Determine the (x, y) coordinate at the center of the cell enclosing the given text.  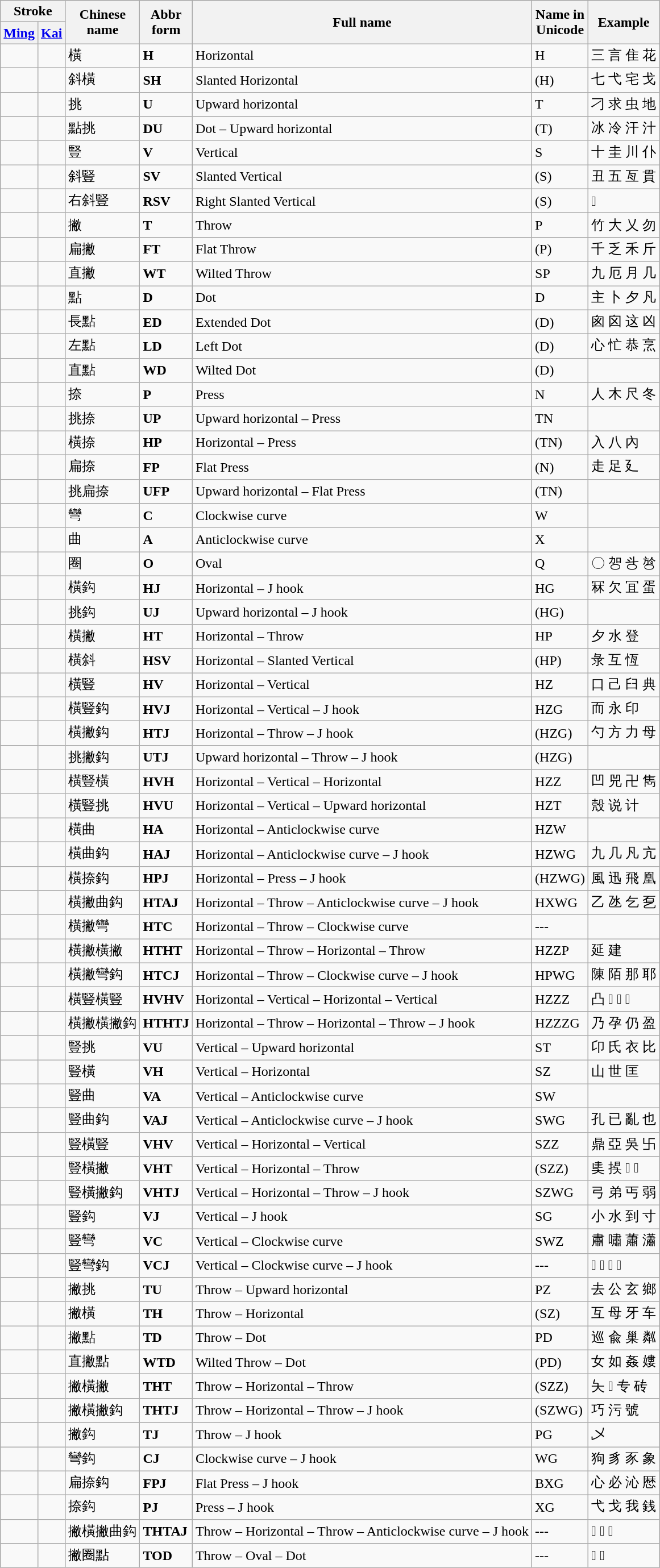
豎挑 (102, 1048)
HVHV (166, 999)
HZT (561, 806)
ST (561, 1048)
Flat Press – J hook (362, 1483)
去 公 玄 鄉 (624, 1290)
Vertical – Anticlockwise curve (362, 1096)
Horizontal – Throw – Horizontal – Throw (362, 951)
HZZ (561, 782)
HTHTJ (166, 1023)
Press – J hook (362, 1507)
長點 (102, 322)
VJ (166, 1217)
Throw – Horizontal – Throw – Anticlockwise curve – J hook (362, 1531)
Throw – Horizontal – Throw (362, 1387)
豎曲鈎 (102, 1121)
HPWG (561, 975)
豎曲 (102, 1096)
Upward horizontal – Press (362, 418)
三 言 隹 花 (624, 56)
WTD (166, 1362)
SP (561, 274)
挑 (102, 105)
Vertical (362, 152)
走 足 廴 (624, 467)
十 圭 川 仆 (624, 152)
曲 (102, 540)
A (166, 540)
九 几 凡 亢 (624, 854)
Horizontal – Vertical – Upward horizontal (362, 806)
𨙨 𨛜 𨞠 𨞰 (624, 1265)
SWZ (561, 1241)
豎鈎 (102, 1217)
Vertical – Horizontal (362, 1072)
UTJ (166, 757)
SV (166, 177)
扁撇 (102, 249)
彔 互 恆 (624, 660)
扁捺 (102, 467)
PJ (166, 1507)
Flat Throw (362, 249)
Flat Press (362, 467)
Example (624, 22)
HZZZG (561, 1023)
挑撇鈎 (102, 757)
直撇 (102, 274)
W (561, 516)
Wilted Dot (362, 371)
SH (166, 80)
丑 五 亙 貫 (624, 177)
𠙴 (624, 201)
Throw (362, 225)
口 己 臼 典 (624, 685)
Throw – Upward horizontal (362, 1290)
圈 (102, 564)
X (561, 540)
囪 囟 这 凶 (624, 322)
(HP) (561, 660)
入 八 內 (624, 443)
橫撇橫撇 (102, 951)
撇挑 (102, 1290)
SWG (561, 1121)
BXG (561, 1483)
冰 冷 汗 汁 (624, 128)
Horizontal – Throw (362, 637)
彎鈎 (102, 1459)
PD (561, 1338)
(T) (561, 128)
Vertical – Horizontal – Vertical (362, 1145)
橫 (102, 56)
Horizontal – Slanted Vertical (362, 660)
挑扁捺 (102, 491)
豎橫豎 (102, 1145)
S (561, 152)
Right Slanted Vertical (362, 201)
𡧑 𡆢 (624, 1556)
XG (561, 1507)
Vertical – Clockwise curve (362, 1241)
橫捺鈎 (102, 879)
Vertical – Horizontal – Throw – J hook (362, 1192)
SZ (561, 1072)
(P) (561, 249)
點 (102, 298)
WD (166, 371)
SG (561, 1217)
撇橫撇鈎 (102, 1411)
陳 陌 那 耶 (624, 975)
Upward horizontal – Throw – J hook (362, 757)
橫曲鈎 (102, 854)
撇點 (102, 1338)
Stroke (33, 11)
冧 欠 冝 蛋 (624, 588)
挑捺 (102, 418)
勺 方 力 母 (624, 733)
Vertical – J hook (362, 1217)
捺 (102, 394)
SZWG (561, 1192)
U (166, 105)
HZZP (561, 951)
Press (362, 394)
橫撇曲鈎 (102, 902)
〇 㔔 㪳 㫈 (624, 564)
小 水 到 寸 (624, 1217)
PG (561, 1434)
Throw – J hook (362, 1434)
(HG) (561, 613)
撇橫撇曲鈎 (102, 1531)
乃 孕 仍 盈 (624, 1023)
Horizontal – Throw – Clockwise curve (362, 926)
Horizontal – Anticlockwise curve – J hook (362, 854)
夕 水 登 (624, 637)
橫豎 (102, 685)
PZ (561, 1290)
山 世 匡 (624, 1072)
豎橫撇 (102, 1168)
扁捺鈎 (102, 1483)
Horizontal – Vertical (362, 685)
THTJ (166, 1411)
ED (166, 322)
HXWG (561, 902)
THTAJ (166, 1531)
心 忙 恭 烹 (624, 347)
HT (166, 637)
Slanted Vertical (362, 177)
TU (166, 1290)
VC (166, 1241)
HTHT (166, 951)
HZWG (561, 854)
撇鈎 (102, 1434)
HTJ (166, 733)
Upward horizontal – J hook (362, 613)
橫撇鈎 (102, 733)
UJ (166, 613)
Throw – Dot (362, 1338)
橫曲 (102, 830)
CJ (166, 1459)
橫撇 (102, 637)
Horizontal – Throw – Horizontal – Throw – J hook (362, 1023)
豎彎 (102, 1241)
右斜豎 (102, 201)
卬 氏 衣 比 (624, 1048)
SZZ (561, 1145)
VHT (166, 1168)
(PD) (561, 1362)
凹 兕 卍 雋 (624, 782)
UFP (166, 491)
刁 求 虫 地 (624, 105)
Anticlockwise curve (362, 540)
Wilted Throw – Dot (362, 1362)
豎橫撇鈎 (102, 1192)
Vertical – Anticlockwise curve – J hook (362, 1121)
VH (166, 1072)
VA (166, 1096)
Dot – Upward horizontal (362, 128)
心 必 沁 厯 (624, 1483)
Horizontal – Throw – Anticlockwise curve – J hook (362, 902)
Clockwise curve – J hook (362, 1459)
VHTJ (166, 1192)
HVU (166, 806)
(HZWG) (561, 879)
HZW (561, 830)
FPJ (166, 1483)
Kai (51, 33)
Horizontal – J hook (362, 588)
橫豎橫 (102, 782)
HZG (561, 709)
竹 大 乂 勿 (624, 225)
巧 污 號 (624, 1411)
Throw – Horizontal – Throw – J hook (362, 1411)
DU (166, 128)
Oval (362, 564)
夨 𠨮 专 砖 (624, 1387)
Upward horizontal – Flat Press (362, 491)
V (166, 152)
THT (166, 1387)
Clockwise curve (362, 516)
豎彎鈎 (102, 1265)
乄 (624, 1434)
Throw – Horizontal (362, 1314)
乙 氹 乞 乭 (624, 902)
(N) (561, 467)
TJ (166, 1434)
Full name (362, 22)
HTC (166, 926)
Slanted Horizontal (362, 80)
TOD (166, 1556)
𠃉 𦲳 𦴱 (624, 1531)
Vertical – Upward horizontal (362, 1048)
弓 弟 丐 弱 (624, 1192)
九 厄 月 几 (624, 274)
橫豎鈎 (102, 709)
Dot (362, 298)
奊 捑 𠱐 𧦮 (624, 1168)
撇 (102, 225)
狗 豸 豕 象 (624, 1459)
HTCJ (166, 975)
Chinesename (102, 22)
N (561, 394)
主 卜 夕 凡 (624, 298)
橫撇橫撇鈎 (102, 1023)
WG (561, 1459)
直撇點 (102, 1362)
(H) (561, 80)
斜橫 (102, 80)
而 永 印 (624, 709)
七 弋 宅 戈 (624, 80)
凸 𡸭 𠱂 𢫋 (624, 999)
弋 戈 我 銭 (624, 1507)
C (166, 516)
HJ (166, 588)
FP (166, 467)
左點 (102, 347)
巡 兪 巢 粼 (624, 1338)
FT (166, 249)
千 乏 禾 斤 (624, 249)
延 建 (624, 951)
Throw – Oval – Dot (362, 1556)
Horizontal – Press (362, 443)
點挑 (102, 128)
HA (166, 830)
橫撇彎 (102, 926)
SW (561, 1096)
孔 已 亂 也 (624, 1121)
肅 嘯 蕭 瀟 (624, 1241)
RSV (166, 201)
Horizontal – Anticlockwise curve (362, 830)
Name inUnicode (561, 22)
TN (561, 418)
捺鈎 (102, 1507)
豎橫 (102, 1072)
VU (166, 1048)
Horizontal – Vertical – Horizontal (362, 782)
VHV (166, 1145)
(SZ) (561, 1314)
挑鈎 (102, 613)
彎 (102, 516)
Wilted Throw (362, 274)
Q (561, 564)
Horizontal – Throw – J hook (362, 733)
Upward horizontal (362, 105)
LD (166, 347)
Left Dot (362, 347)
Horizontal (362, 56)
殼 说 计 (624, 806)
HV (166, 685)
HVJ (166, 709)
HTAJ (166, 902)
人 木 尺 冬 (624, 394)
橫豎挑 (102, 806)
撇橫撇 (102, 1387)
Vertical – Horizontal – Throw (362, 1168)
撇橫 (102, 1314)
Horizontal – Throw – Clockwise curve – J hook (362, 975)
HAJ (166, 854)
Extended Dot (362, 322)
WT (166, 274)
UP (166, 418)
HPJ (166, 879)
女 如 姦 㜢 (624, 1362)
HG (561, 588)
HZZZ (561, 999)
橫斜 (102, 660)
斜豎 (102, 177)
TD (166, 1338)
橫撇彎鈎 (102, 975)
Horizontal – Vertical – J hook (362, 709)
鼎 亞 吳 卐 (624, 1145)
橫捺 (102, 443)
互 母 牙 车 (624, 1314)
HVH (166, 782)
(SZWG) (561, 1411)
VCJ (166, 1265)
風 迅 飛 凰 (624, 879)
Horizontal – Press – J hook (362, 879)
VAJ (166, 1121)
橫豎橫豎 (102, 999)
Vertical – Clockwise curve – J hook (362, 1265)
HZ (561, 685)
Ming (19, 33)
HSV (166, 660)
TH (166, 1314)
Horizontal – Vertical – Horizontal – Vertical (362, 999)
Abbrform (166, 22)
豎 (102, 152)
撇圈點 (102, 1556)
直點 (102, 371)
橫鈎 (102, 588)
O (166, 564)
